Capture the cell that displays the provided text and extract its [X, Y] central coordinate. 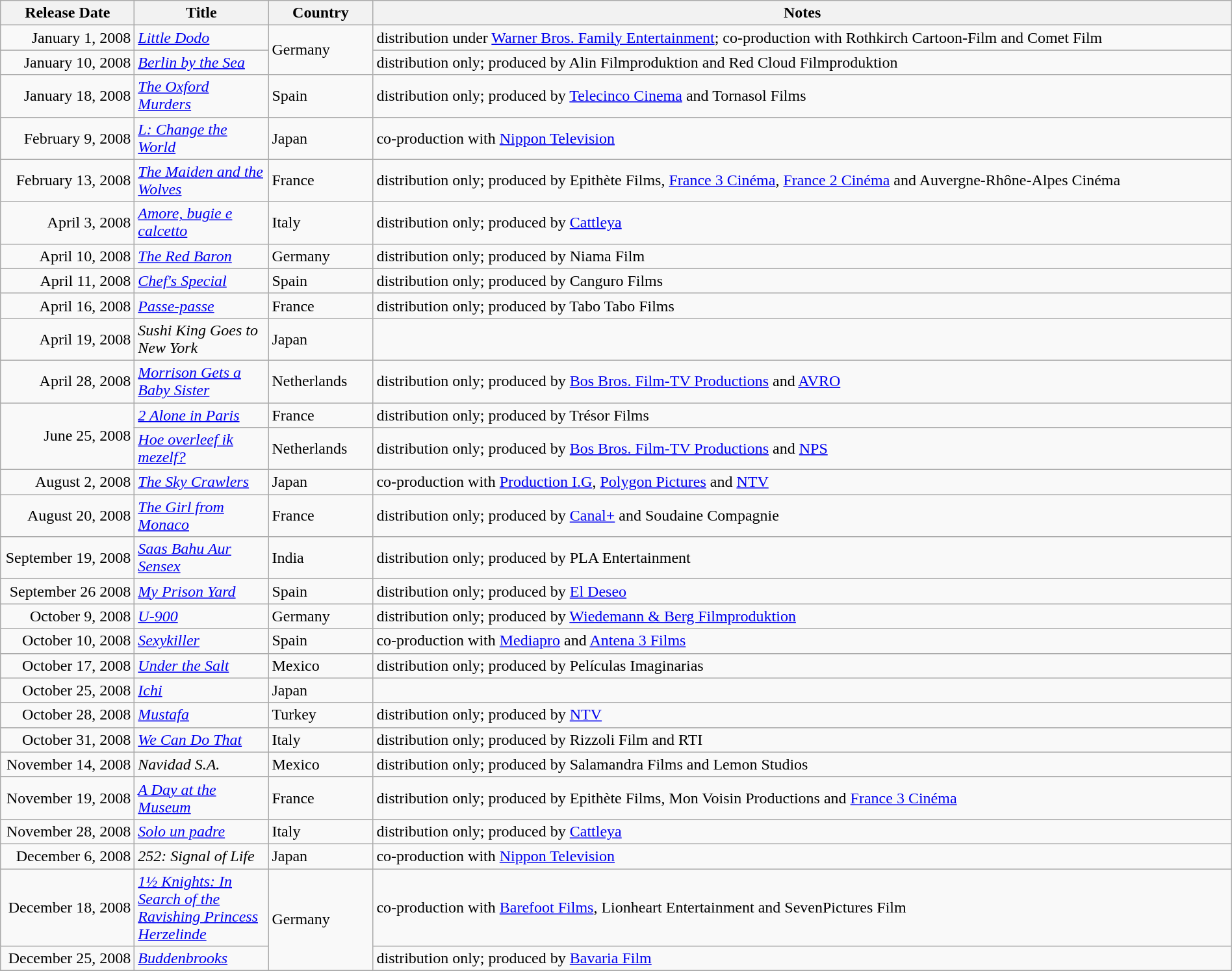
April 3, 2008 [68, 222]
October 9, 2008 [68, 616]
January 10, 2008 [68, 62]
August 2, 2008 [68, 482]
co-production with Barefoot Films, Lionheart Entertainment and SevenPictures Film [802, 907]
Title [201, 13]
October 28, 2008 [68, 715]
co-production with Production I.G, Polygon Pictures and NTV [802, 482]
The Red Baron [201, 256]
Passe-passe [201, 305]
The Maiden and the Wolves [201, 181]
The Girl from Monaco [201, 516]
My Prison Yard [201, 591]
Country [321, 13]
January 18, 2008 [68, 96]
Buddenbrooks [201, 959]
A Day at the Museum [201, 798]
252: Signal of Life [201, 856]
Turkey [321, 715]
April 11, 2008 [68, 281]
December 18, 2008 [68, 907]
Morrison Gets a Baby Sister [201, 381]
The Oxford Murders [201, 96]
Ichi [201, 690]
Notes [802, 13]
October 17, 2008 [68, 666]
distribution under Warner Bros. Family Entertainment; co-production with Rothkirch Cartoon-Film and Comet Film [802, 38]
Hoe overleef ik mezelf? [201, 448]
distribution only; produced by Epithète Films, France 3 Cinéma, France 2 Cinéma and Auvergne-Rhône-Alpes Cinéma [802, 181]
August 20, 2008 [68, 516]
September 19, 2008 [68, 558]
December 25, 2008 [68, 959]
India [321, 558]
Mustafa [201, 715]
distribution only; produced by PLA Entertainment [802, 558]
distribution only; produced by NTV [802, 715]
November 14, 2008 [68, 764]
February 9, 2008 [68, 138]
April 16, 2008 [68, 305]
distribution only; produced by Películas Imaginarias [802, 666]
distribution only; produced by Bos Bros. Film-TV Productions and AVRO [802, 381]
Saas Bahu Aur Sensex [201, 558]
distribution only; produced by Canguro Films [802, 281]
Release Date [68, 13]
November 28, 2008 [68, 831]
February 13, 2008 [68, 181]
distribution only; produced by Rizzoli Film and RTI [802, 740]
Sexykiller [201, 641]
2 Alone in Paris [201, 415]
October 25, 2008 [68, 690]
October 10, 2008 [68, 641]
Chef's Special [201, 281]
Amore, bugie e calcetto [201, 222]
distribution only; produced by Tabo Tabo Films [802, 305]
Navidad S.A. [201, 764]
distribution only; produced by Bavaria Film [802, 959]
distribution only; produced by Bos Bros. Film-TV Productions and NPS [802, 448]
April 10, 2008 [68, 256]
September 26 2008 [68, 591]
October 31, 2008 [68, 740]
Berlin by the Sea [201, 62]
distribution only; produced by Niama Film [802, 256]
Little Dodo [201, 38]
Under the Salt [201, 666]
June 25, 2008 [68, 437]
November 19, 2008 [68, 798]
distribution only; produced by Canal+ and Soudaine Compagnie [802, 516]
distribution only; produced by El Deseo [802, 591]
April 19, 2008 [68, 339]
co-production with Mediapro and Antena 3 Films [802, 641]
distribution only; produced by Telecinco Cinema and Tornasol Films [802, 96]
The Sky Crawlers [201, 482]
Solo un padre [201, 831]
April 28, 2008 [68, 381]
L: Change the World [201, 138]
We Can Do That [201, 740]
distribution only; produced by Salamandra Films and Lemon Studios [802, 764]
distribution only; produced by Alin Filmproduktion and Red Cloud Filmproduktion [802, 62]
distribution only; produced by Epithète Films, Mon Voisin Productions and France 3 Cinéma [802, 798]
distribution only; produced by Trésor Films [802, 415]
U-900 [201, 616]
distribution only; produced by Wiedemann & Berg Filmproduktion [802, 616]
December 6, 2008 [68, 856]
January 1, 2008 [68, 38]
1½ Knights: In Search of the Ravishing Princess Herzelinde [201, 907]
Sushi King Goes to New York [201, 339]
